For the text-containing cell, return its midpoint in [x, y] coordinate format. 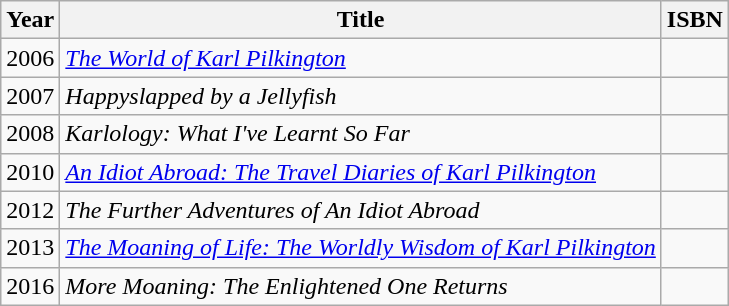
The World of Karl Pilkington [361, 58]
Title [361, 20]
2008 [30, 134]
More Moaning: The Enlightened One Returns [361, 286]
2013 [30, 248]
2010 [30, 172]
2006 [30, 58]
The Moaning of Life: The Worldly Wisdom of Karl Pilkington [361, 248]
2012 [30, 210]
An Idiot Abroad: The Travel Diaries of Karl Pilkington [361, 172]
Year [30, 20]
2016 [30, 286]
ISBN [694, 20]
Happyslapped by a Jellyfish [361, 96]
2007 [30, 96]
The Further Adventures of An Idiot Abroad [361, 210]
Karlology: What I've Learnt So Far [361, 134]
